Locate the cell with the specified text and output its (X, Y) center coordinate. 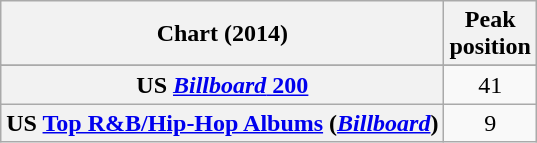
Peak position (490, 34)
Chart (2014) (222, 34)
US Billboard 200 (222, 85)
41 (490, 85)
US Top R&B/Hip-Hop Albums (Billboard) (222, 123)
9 (490, 123)
